Capture the cell that displays the provided text and extract its (x, y) central coordinate. 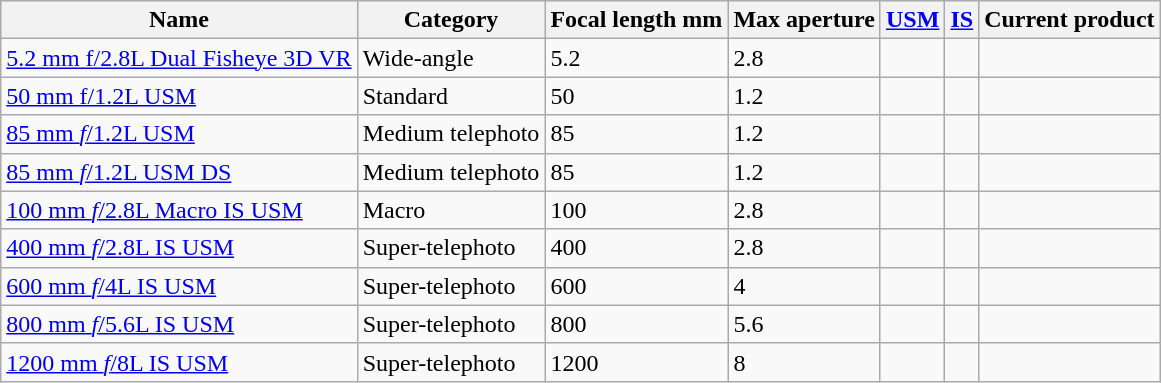
1200 mm f/8L IS USM (179, 362)
5.6 (804, 324)
Current product (1070, 20)
Focal length mm (636, 20)
4 (804, 286)
85 mm f/1.2L USM DS (179, 172)
IS (962, 20)
600 mm f/4L IS USM (179, 286)
100 mm f/2.8L Macro IS USM (179, 210)
1200 (636, 362)
600 (636, 286)
5.2 (636, 58)
800 mm f/5.6L IS USM (179, 324)
5.2 mm f/2.8L Dual Fisheye 3D VR (179, 58)
50 mm f/1.2L USM (179, 96)
400 (636, 248)
50 (636, 96)
85 mm f/1.2L USM (179, 134)
8 (804, 362)
Name (179, 20)
400 mm f/2.8L IS USM (179, 248)
Wide-angle (451, 58)
100 (636, 210)
Max aperture (804, 20)
Standard (451, 96)
USM (912, 20)
Macro (451, 210)
Category (451, 20)
800 (636, 324)
